Identify which cell holds the provided text, then report its [x, y] central coordinate. 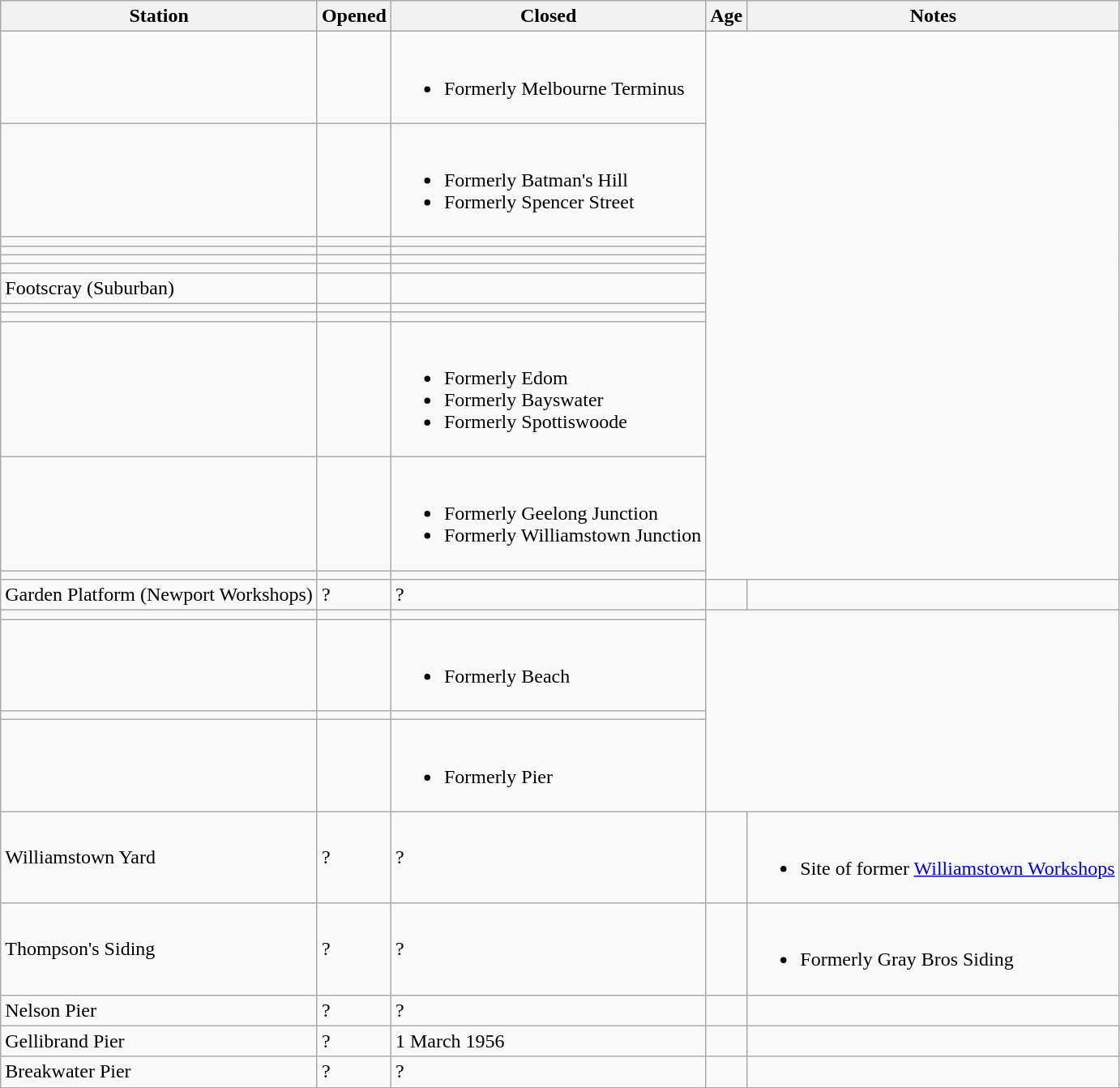
Closed [548, 16]
Formerly Pier [548, 765]
Formerly Melbourne Terminus [548, 78]
Footscray (Suburban) [159, 288]
Opened [353, 16]
Garden Platform (Newport Workshops) [159, 595]
Williamstown Yard [159, 858]
Gellibrand Pier [159, 1041]
Formerly Beach [548, 665]
Formerly Geelong JunctionFormerly Williamstown Junction [548, 513]
Age [726, 16]
Formerly Gray Bros Siding [934, 949]
Site of former Williamstown Workshops [934, 858]
Breakwater Pier [159, 1072]
Formerly EdomFormerly BayswaterFormerly Spottiswoode [548, 389]
Nelson Pier [159, 1010]
1 March 1956 [548, 1041]
Station [159, 16]
Notes [934, 16]
Formerly Batman's HillFormerly Spencer Street [548, 180]
Thompson's Siding [159, 949]
